Return (X, Y) of the center of cell containing provided text 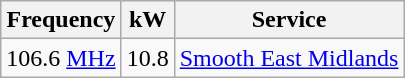
kW (148, 20)
Smooth East Midlands (289, 58)
10.8 (148, 58)
Frequency (61, 20)
Service (289, 20)
106.6 MHz (61, 58)
